Extract the (x, y) coordinate from the center of the cell holding the provided text.  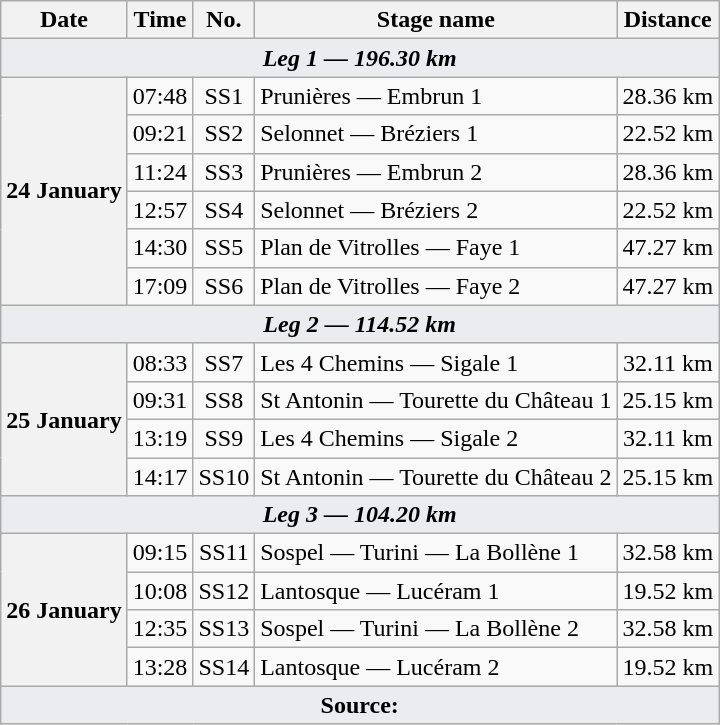
12:57 (160, 210)
Sospel — Turini — La Bollène 1 (436, 553)
10:08 (160, 591)
SS10 (224, 477)
Leg 2 — 114.52 km (360, 324)
Prunières — Embrun 2 (436, 172)
09:15 (160, 553)
Plan de Vitrolles — Faye 2 (436, 286)
Selonnet — Bréziers 1 (436, 134)
08:33 (160, 362)
Prunières — Embrun 1 (436, 96)
SS5 (224, 248)
SS14 (224, 667)
Distance (668, 20)
Date (64, 20)
SS2 (224, 134)
SS11 (224, 553)
Leg 1 — 196.30 km (360, 58)
Lantosque — Lucéram 1 (436, 591)
Source: (360, 705)
Lantosque — Lucéram 2 (436, 667)
13:28 (160, 667)
SS13 (224, 629)
13:19 (160, 438)
09:31 (160, 400)
24 January (64, 191)
No. (224, 20)
SS7 (224, 362)
St Antonin — Tourette du Château 1 (436, 400)
SS3 (224, 172)
SS12 (224, 591)
09:21 (160, 134)
17:09 (160, 286)
SS9 (224, 438)
SS8 (224, 400)
Time (160, 20)
Les 4 Chemins — Sigale 2 (436, 438)
SS6 (224, 286)
SS4 (224, 210)
07:48 (160, 96)
12:35 (160, 629)
Selonnet — Bréziers 2 (436, 210)
Leg 3 — 104.20 km (360, 515)
Sospel — Turini — La Bollène 2 (436, 629)
SS1 (224, 96)
14:17 (160, 477)
Stage name (436, 20)
14:30 (160, 248)
St Antonin — Tourette du Château 2 (436, 477)
25 January (64, 419)
26 January (64, 610)
11:24 (160, 172)
Les 4 Chemins — Sigale 1 (436, 362)
Plan de Vitrolles — Faye 1 (436, 248)
